Search for the cell housing the specified text and yield its [x, y] center coordinate. 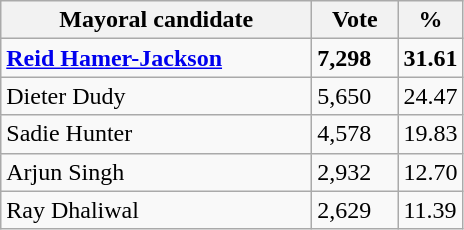
Arjun Singh [156, 172]
31.61 [430, 58]
2,629 [355, 210]
Sadie Hunter [156, 134]
4,578 [355, 134]
19.83 [430, 134]
Ray Dhaliwal [156, 210]
Vote [355, 20]
Dieter Dudy [156, 96]
5,650 [355, 96]
24.47 [430, 96]
Mayoral candidate [156, 20]
% [430, 20]
11.39 [430, 210]
2,932 [355, 172]
Reid Hamer-Jackson [156, 58]
12.70 [430, 172]
7,298 [355, 58]
